Search for the cell housing the specified text and yield its (X, Y) center coordinate. 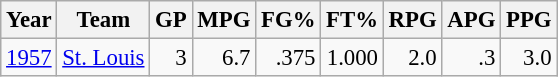
PPG (529, 20)
3.0 (529, 58)
Team (104, 20)
3 (171, 58)
RPG (412, 20)
.375 (288, 58)
6.7 (224, 58)
2.0 (412, 58)
1957 (29, 58)
GP (171, 20)
APG (472, 20)
1.000 (352, 58)
Year (29, 20)
MPG (224, 20)
FG% (288, 20)
FT% (352, 20)
.3 (472, 58)
St. Louis (104, 58)
